Detect which cell encompasses the target text, then output its (X, Y) center coordinate. 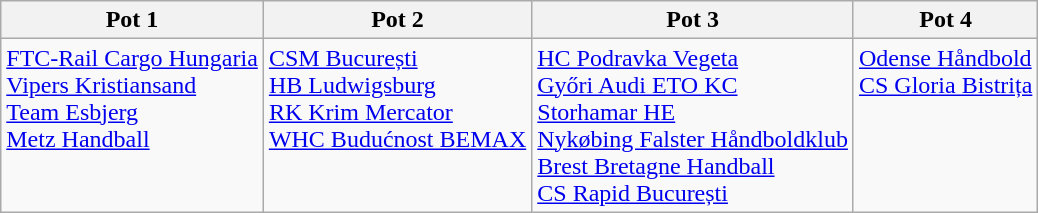
HC Podravka Vegeta Győri Audi ETO KC Storhamar HE Nykøbing Falster Håndboldklub Brest Bretagne Handball CS Rapid București (693, 126)
Pot 1 (132, 20)
CSM București HB Ludwigsburg RK Krim Mercator WHC Budućnost BEMAX (397, 126)
FTC-Rail Cargo Hungaria Vipers Kristiansand Team Esbjerg Metz Handball (132, 126)
Odense Håndbold CS Gloria Bistrița (945, 126)
Pot 3 (693, 20)
Pot 2 (397, 20)
Pot 4 (945, 20)
